Find where the given text appears and provide that cell's center as (x, y) coordinate. 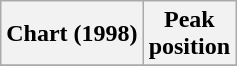
Chart (1998) (72, 34)
Peakposition (189, 34)
